Output the (x, y) coordinate of the center of the cell containing the given text.  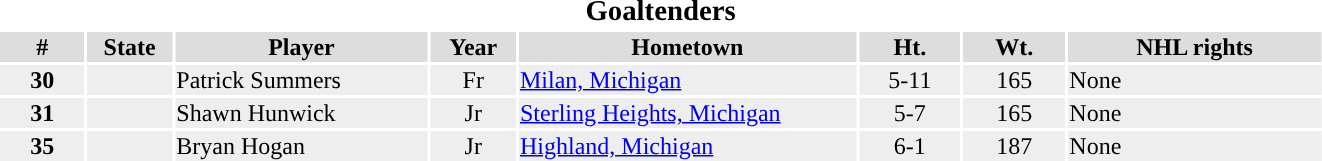
NHL rights (1194, 47)
Patrick Summers (302, 80)
31 (42, 113)
Sterling Heights, Michigan (687, 113)
30 (42, 80)
Player (302, 47)
187 (1014, 146)
Highland, Michigan (687, 146)
# (42, 47)
Bryan Hogan (302, 146)
Fr (473, 80)
Milan, Michigan (687, 80)
5-11 (910, 80)
Shawn Hunwick (302, 113)
Hometown (687, 47)
Year (473, 47)
5-7 (910, 113)
Ht. (910, 47)
State (129, 47)
Wt. (1014, 47)
35 (42, 146)
6-1 (910, 146)
